Identify which cell holds the provided text, then report its [X, Y] central coordinate. 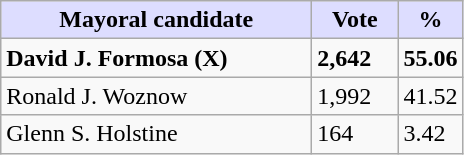
Ronald J. Woznow [156, 96]
David J. Formosa (X) [156, 58]
Vote [355, 20]
Glenn S. Holstine [156, 134]
2,642 [355, 58]
55.06 [430, 58]
41.52 [430, 96]
164 [355, 134]
3.42 [430, 134]
% [430, 20]
1,992 [355, 96]
Mayoral candidate [156, 20]
